Search for the cell housing the specified text and yield its (x, y) center coordinate. 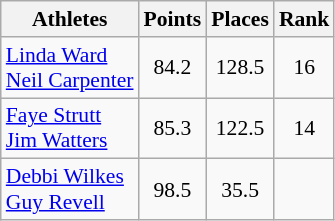
Debbi WilkesGuy Revell (70, 190)
16 (304, 68)
Faye StruttJim Watters (70, 128)
122.5 (240, 128)
Points (173, 19)
128.5 (240, 68)
Linda WardNeil Carpenter (70, 68)
35.5 (240, 190)
85.3 (173, 128)
14 (304, 128)
98.5 (173, 190)
Places (240, 19)
84.2 (173, 68)
Athletes (70, 19)
Rank (304, 19)
